Return (X, Y) of the center of cell containing provided text 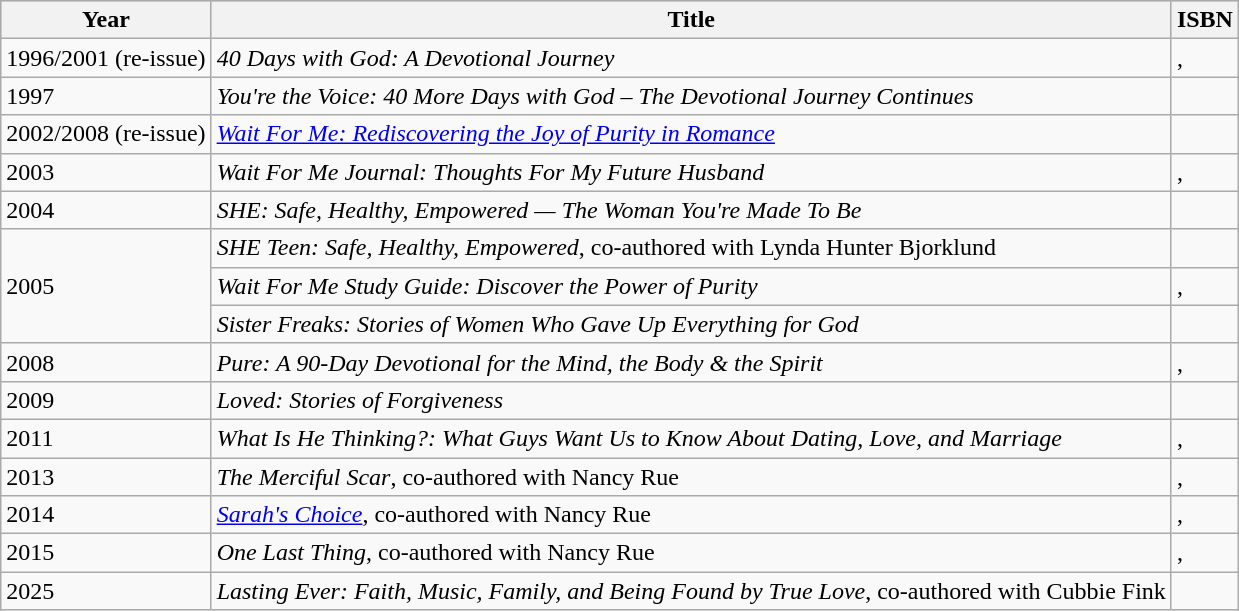
You're the Voice: 40 More Days with God – The Devotional Journey Continues (691, 96)
Wait For Me: Rediscovering the Joy of Purity in Romance (691, 134)
SHE: Safe, Healthy, Empowered — The Woman You're Made To Be (691, 210)
Lasting Ever: Faith, Music, Family, and Being Found by True Love, co-authored with Cubbie Fink (691, 591)
1997 (106, 96)
2005 (106, 286)
What Is He Thinking?: What Guys Want Us to Know About Dating, Love, and Marriage (691, 438)
Wait For Me Journal: Thoughts For My Future Husband (691, 172)
Pure: A 90-Day Devotional for the Mind, the Body & the Spirit (691, 362)
Year (106, 20)
2025 (106, 591)
2013 (106, 477)
SHE Teen: Safe, Healthy, Empowered, co-authored with Lynda Hunter Bjorklund (691, 248)
Wait For Me Study Guide: Discover the Power of Purity (691, 286)
2009 (106, 400)
One Last Thing, co-authored with Nancy Rue (691, 553)
1996/2001 (re-issue) (106, 58)
Sarah's Choice, co-authored with Nancy Rue (691, 515)
Loved: Stories of Forgiveness (691, 400)
ISBN (1204, 20)
2011 (106, 438)
The Merciful Scar, co-authored with Nancy Rue (691, 477)
2004 (106, 210)
2015 (106, 553)
2008 (106, 362)
Title (691, 20)
2014 (106, 515)
2003 (106, 172)
2002/2008 (re-issue) (106, 134)
Sister Freaks: Stories of Women Who Gave Up Everything for God (691, 324)
40 Days with God: A Devotional Journey (691, 58)
